Pinpoint the cell where the given text exists, returning its [X, Y] midpoint coordinate. 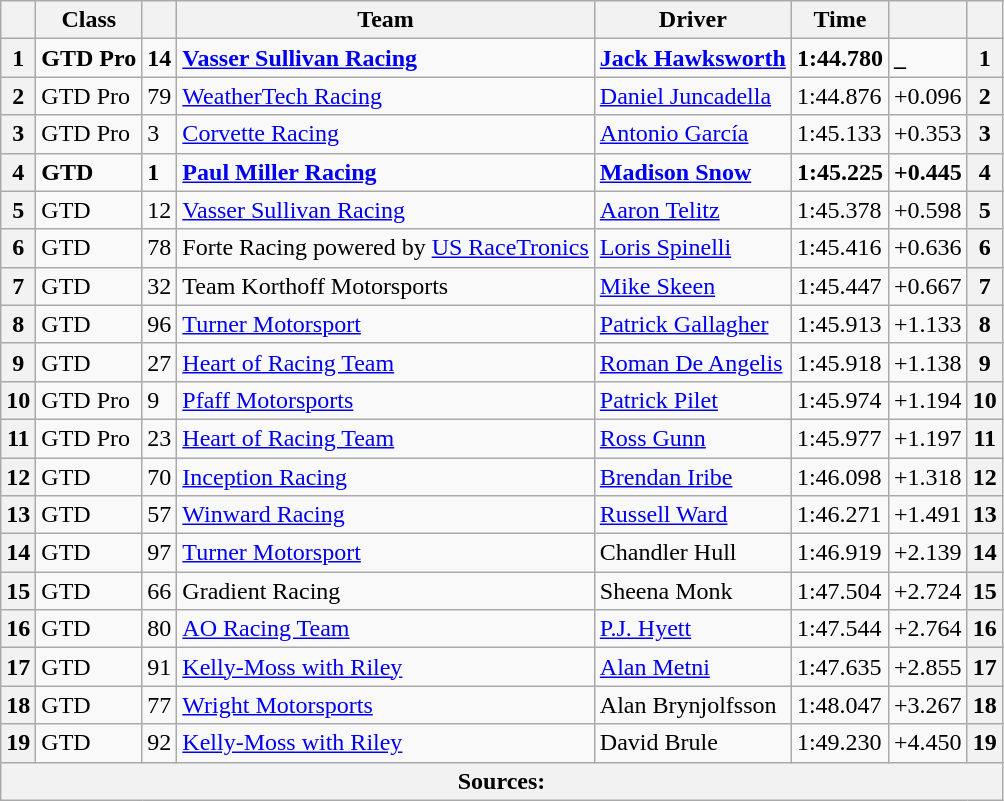
Pfaff Motorsports [386, 400]
+0.096 [928, 96]
AO Racing Team [386, 629]
1:45.416 [840, 248]
+0.667 [928, 286]
Inception Racing [386, 477]
+3.267 [928, 705]
Class [89, 20]
Gradient Racing [386, 591]
Daniel Juncadella [692, 96]
Patrick Gallagher [692, 324]
32 [160, 286]
P.J. Hyett [692, 629]
1:49.230 [840, 743]
1:44.876 [840, 96]
Corvette Racing [386, 134]
+1.138 [928, 362]
+1.318 [928, 477]
+4.450 [928, 743]
97 [160, 553]
+2.139 [928, 553]
Sheena Monk [692, 591]
1:45.133 [840, 134]
1:47.504 [840, 591]
+0.598 [928, 210]
+1.491 [928, 515]
+2.855 [928, 667]
70 [160, 477]
Mike Skeen [692, 286]
Winward Racing [386, 515]
+2.724 [928, 591]
79 [160, 96]
1:47.544 [840, 629]
66 [160, 591]
Chandler Hull [692, 553]
Team [386, 20]
WeatherTech Racing [386, 96]
23 [160, 438]
1:45.913 [840, 324]
+2.764 [928, 629]
1:45.918 [840, 362]
1:46.098 [840, 477]
Roman De Angelis [692, 362]
92 [160, 743]
Alan Brynjolfsson [692, 705]
+1.133 [928, 324]
Sources: [502, 781]
+0.445 [928, 172]
27 [160, 362]
Aaron Telitz [692, 210]
57 [160, 515]
Brendan Iribe [692, 477]
Time [840, 20]
1:45.225 [840, 172]
Loris Spinelli [692, 248]
1:44.780 [840, 58]
Patrick Pilet [692, 400]
91 [160, 667]
1:45.447 [840, 286]
Russell Ward [692, 515]
Ross Gunn [692, 438]
80 [160, 629]
1:45.977 [840, 438]
_ [928, 58]
+1.197 [928, 438]
Driver [692, 20]
Jack Hawksworth [692, 58]
Paul Miller Racing [386, 172]
1:46.919 [840, 553]
David Brule [692, 743]
+0.636 [928, 248]
96 [160, 324]
Antonio García [692, 134]
1:48.047 [840, 705]
+0.353 [928, 134]
1:45.974 [840, 400]
Wright Motorsports [386, 705]
78 [160, 248]
Team Korthoff Motorsports [386, 286]
Madison Snow [692, 172]
1:46.271 [840, 515]
1:47.635 [840, 667]
Forte Racing powered by US RaceTronics [386, 248]
Alan Metni [692, 667]
+1.194 [928, 400]
77 [160, 705]
1:45.378 [840, 210]
